From the cell containing the given text, extract its center point as [X, Y] coordinate. 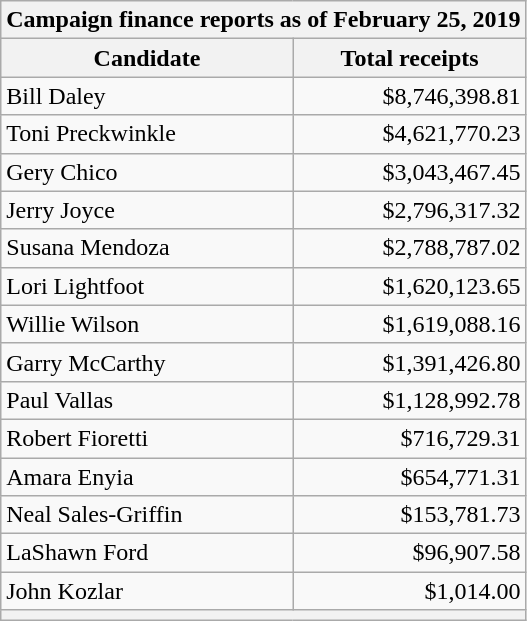
$1,014.00 [410, 591]
$2,796,317.32 [410, 210]
Neal Sales-Griffin [147, 515]
$2,788,787.02 [410, 248]
Jerry Joyce [147, 210]
$153,781.73 [410, 515]
Campaign finance reports as of February 25, 2019 [264, 20]
$1,128,992.78 [410, 400]
Robert Fioretti [147, 438]
Garry McCarthy [147, 362]
$716,729.31 [410, 438]
$96,907.58 [410, 553]
Amara Enyia [147, 477]
$1,619,088.16 [410, 324]
$654,771.31 [410, 477]
Bill Daley [147, 96]
Gery Chico [147, 172]
Willie Wilson [147, 324]
Candidate [147, 58]
$1,391,426.80 [410, 362]
John Kozlar [147, 591]
Toni Preckwinkle [147, 134]
LaShawn Ford [147, 553]
Total receipts [410, 58]
Paul Vallas [147, 400]
$1,620,123.65 [410, 286]
Susana Mendoza [147, 248]
Lori Lightfoot [147, 286]
$3,043,467.45 [410, 172]
$4,621,770.23 [410, 134]
$8,746,398.81 [410, 96]
